Provide the (X, Y) coordinate of the cell's center where the given text is located.  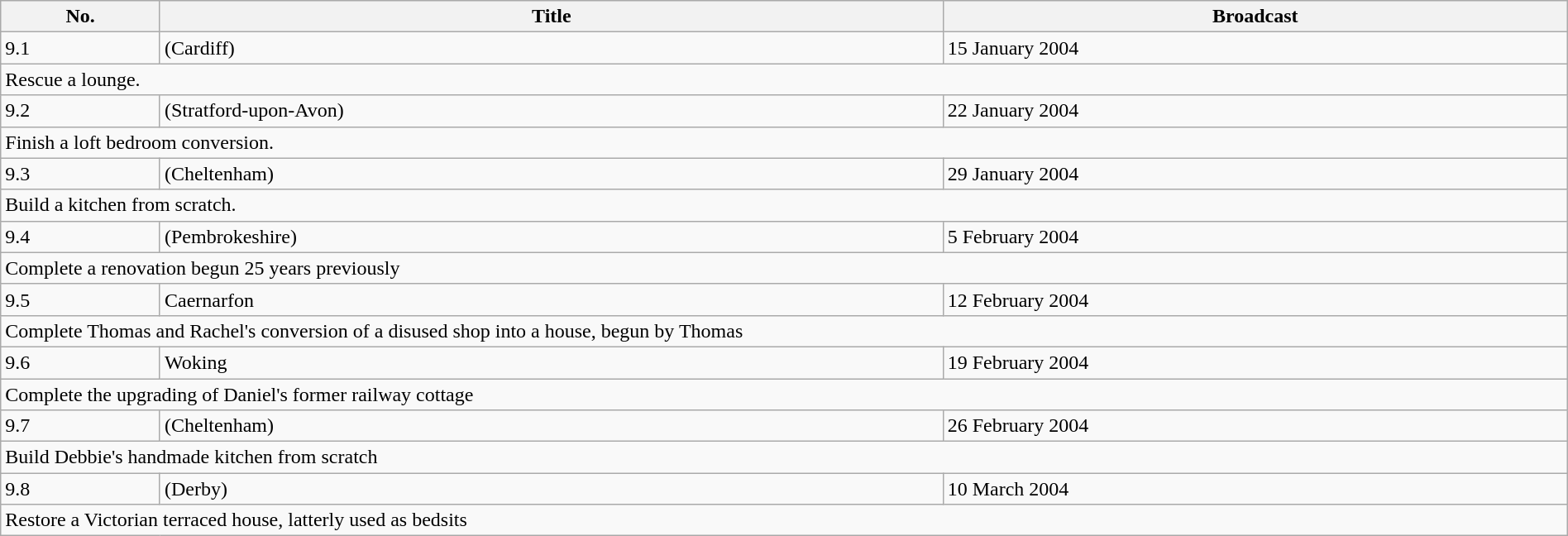
Rescue a lounge. (784, 79)
Woking (551, 362)
Complete a renovation begun 25 years previously (784, 268)
Finish a loft bedroom conversion. (784, 142)
15 January 2004 (1255, 48)
9.4 (81, 237)
26 February 2004 (1255, 426)
(Pembrokeshire) (551, 237)
Restore a Victorian terraced house, latterly used as bedsits (784, 520)
Complete the upgrading of Daniel's former railway cottage (784, 395)
(Stratford-upon-Avon) (551, 111)
10 March 2004 (1255, 489)
Build a kitchen from scratch. (784, 205)
9.8 (81, 489)
Complete Thomas and Rachel's conversion of a disused shop into a house, begun by Thomas (784, 331)
(Cardiff) (551, 48)
12 February 2004 (1255, 299)
Broadcast (1255, 17)
9.5 (81, 299)
5 February 2004 (1255, 237)
9.6 (81, 362)
9.7 (81, 426)
9.1 (81, 48)
19 February 2004 (1255, 362)
(Derby) (551, 489)
Build Debbie's handmade kitchen from scratch (784, 457)
9.3 (81, 174)
9.2 (81, 111)
Caernarfon (551, 299)
No. (81, 17)
29 January 2004 (1255, 174)
Title (551, 17)
22 January 2004 (1255, 111)
